Provide the [X, Y] coordinate of the cell's center where the given text is located.  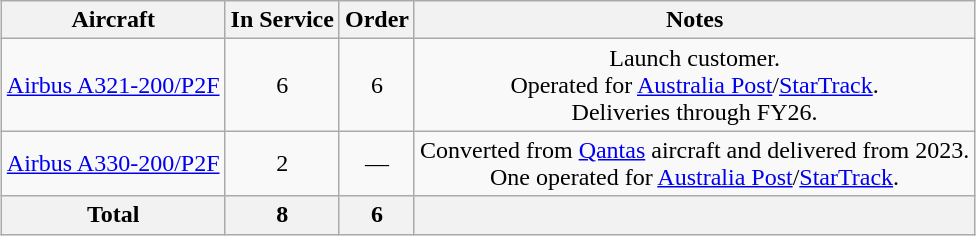
Order [376, 20]
Airbus A321-200/P2F [113, 85]
Converted from Qantas aircraft and delivered from 2023.One operated for Australia Post/StarTrack. [694, 164]
2 [282, 164]
8 [282, 215]
Notes [694, 20]
Total [113, 215]
In Service [282, 20]
— [376, 164]
Launch customer.Operated for Australia Post/StarTrack.Deliveries through FY26. [694, 85]
Aircraft [113, 20]
Airbus A330-200/P2F [113, 164]
